Return (x, y) of the center of cell containing provided text 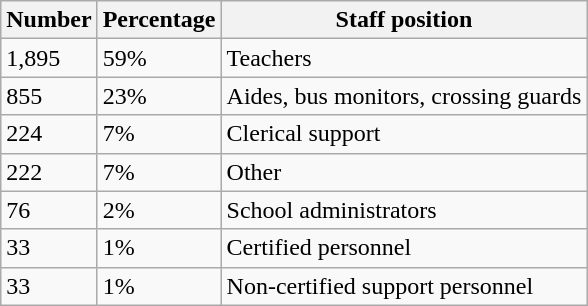
2% (159, 210)
1,895 (49, 58)
224 (49, 134)
76 (49, 210)
23% (159, 96)
Certified personnel (404, 248)
Other (404, 172)
Clerical support (404, 134)
Non-certified support personnel (404, 286)
222 (49, 172)
Aides, bus monitors, crossing guards (404, 96)
Number (49, 20)
855 (49, 96)
Percentage (159, 20)
59% (159, 58)
School administrators (404, 210)
Teachers (404, 58)
Staff position (404, 20)
